Locate the cell with the specified text and output its [X, Y] center coordinate. 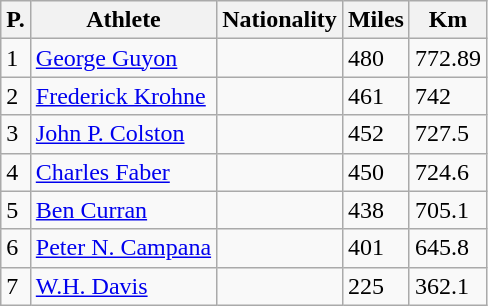
Miles [376, 20]
645.8 [448, 248]
438 [376, 210]
W.H. Davis [123, 286]
480 [376, 58]
3 [16, 134]
724.6 [448, 172]
6 [16, 248]
George Guyon [123, 58]
452 [376, 134]
5 [16, 210]
P. [16, 20]
4 [16, 172]
Km [448, 20]
450 [376, 172]
Frederick Krohne [123, 96]
Athlete [123, 20]
705.1 [448, 210]
John P. Colston [123, 134]
461 [376, 96]
401 [376, 248]
2 [16, 96]
225 [376, 286]
7 [16, 286]
742 [448, 96]
Peter N. Campana [123, 248]
772.89 [448, 58]
727.5 [448, 134]
362.1 [448, 286]
Ben Curran [123, 210]
Charles Faber [123, 172]
Nationality [280, 20]
1 [16, 58]
